Capture the cell that displays the provided text and extract its [x, y] central coordinate. 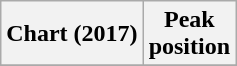
Chart (2017) [72, 34]
Peak position [189, 34]
